Scan for the cell matching the given text and deliver its (X, Y) coordinate at center. 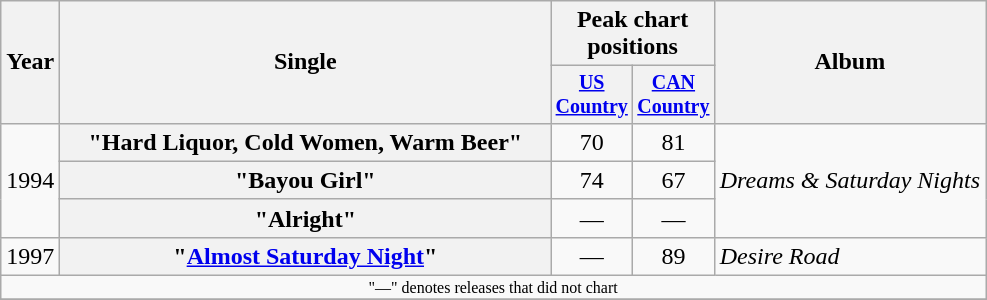
74 (592, 180)
CAN Country (674, 94)
"Hard Liquor, Cold Women, Warm Beer" (306, 142)
1997 (30, 256)
Single (306, 62)
Desire Road (850, 256)
"Alright" (306, 218)
1994 (30, 180)
Album (850, 62)
89 (674, 256)
"Bayou Girl" (306, 180)
"Almost Saturday Night" (306, 256)
81 (674, 142)
Peak chartpositions (632, 34)
"—" denotes releases that did not chart (494, 288)
70 (592, 142)
US Country (592, 94)
67 (674, 180)
Dreams & Saturday Nights (850, 180)
Year (30, 62)
